For the text-containing cell, return its midpoint in (X, Y) coordinate format. 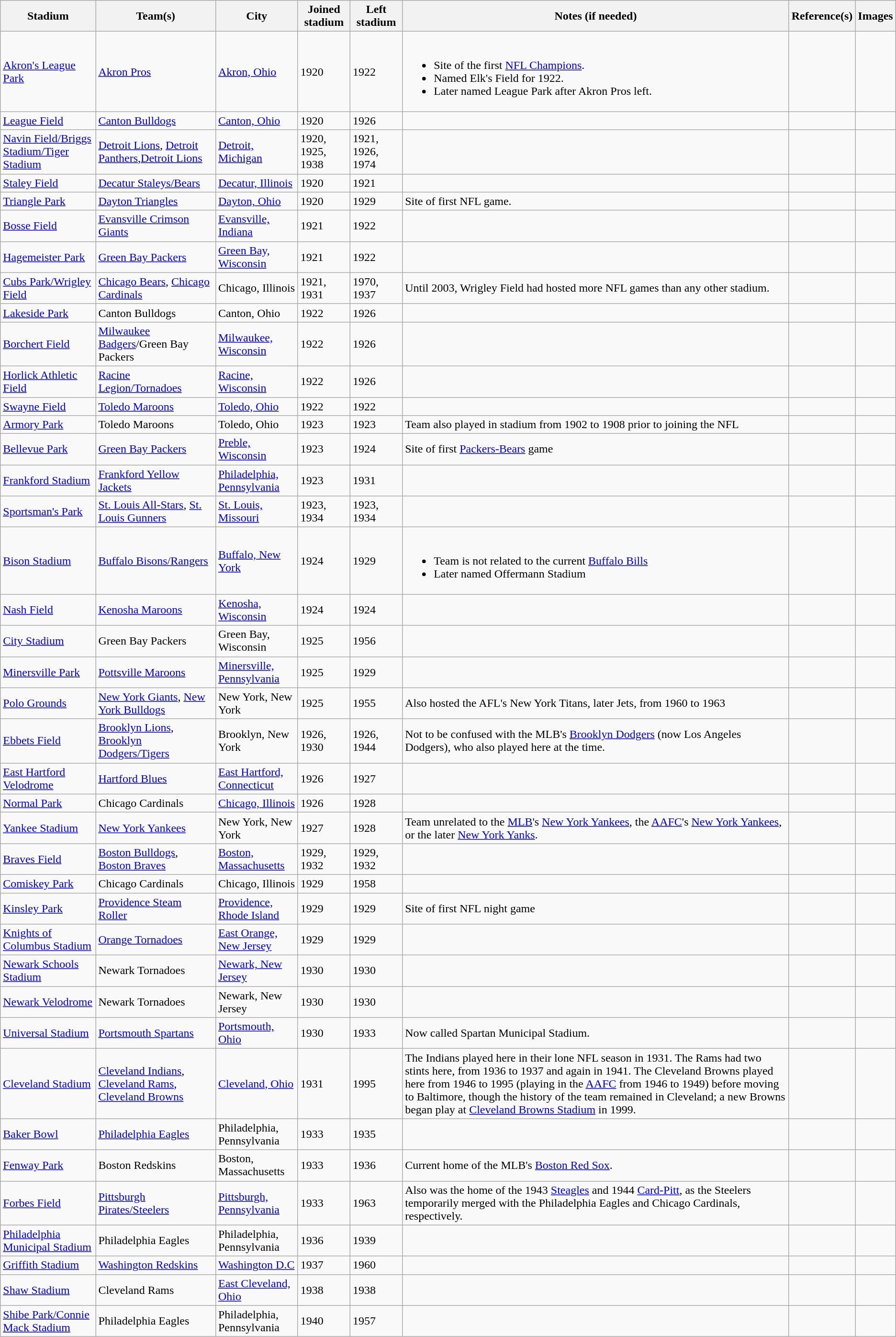
Kenosha Maroons (156, 610)
New York Giants, New York Bulldogs (156, 703)
Dayton, Ohio (257, 201)
Pittsburgh Pirates/Steelers (156, 1203)
1937 (324, 1265)
Portsmouth Spartans (156, 1033)
St. Louis, Missouri (257, 511)
Brooklyn Lions, Brooklyn Dodgers/Tigers (156, 741)
Racine Legion/Tornadoes (156, 381)
1921, 1926, 1974 (376, 152)
Cleveland Indians, Cleveland Rams, Cleveland Browns (156, 1084)
New York Yankees (156, 827)
City (257, 16)
Horlick Athletic Field (48, 381)
Milwaukee Badgers/Green Bay Packers (156, 344)
Washington Redskins (156, 1265)
1926, 1930 (324, 741)
1955 (376, 703)
Racine, Wisconsin (257, 381)
Akron, Ohio (257, 72)
Navin Field/Briggs Stadium/Tiger Stadium (48, 152)
Team unrelated to the MLB's New York Yankees, the AAFC's New York Yankees, or the later New York Yanks. (596, 827)
Kinsley Park (48, 908)
Frankford Stadium (48, 481)
1921, 1931 (324, 288)
Team(s) (156, 16)
Universal Stadium (48, 1033)
Polo Grounds (48, 703)
Milwaukee, Wisconsin (257, 344)
Yankee Stadium (48, 827)
Joined stadium (324, 16)
1939 (376, 1240)
Pittsburgh, Pennsylvania (257, 1203)
Cleveland Stadium (48, 1084)
Providence, Rhode Island (257, 908)
Hagemeister Park (48, 257)
East Orange, New Jersey (257, 940)
Minersville Park (48, 672)
Lakeside Park (48, 313)
Also hosted the AFL's New York Titans, later Jets, from 1960 to 1963 (596, 703)
1970, 1937 (376, 288)
Portsmouth, Ohio (257, 1033)
East Cleveland, Ohio (257, 1290)
Site of first NFL game. (596, 201)
Brooklyn, New York (257, 741)
Forbes Field (48, 1203)
Minersville, Pennsylvania (257, 672)
Sportsman's Park (48, 511)
Bison Stadium (48, 561)
Comiskey Park (48, 884)
Griffith Stadium (48, 1265)
1963 (376, 1203)
1957 (376, 1321)
Site of first Packers-Bears game (596, 449)
Fenway Park (48, 1166)
Pottsville Maroons (156, 672)
Team is not related to the current Buffalo BillsLater named Offermann Stadium (596, 561)
Hartford Blues (156, 779)
Borchert Field (48, 344)
Not to be confused with the MLB's Brooklyn Dodgers (now Los Angeles Dodgers), who also played here at the time. (596, 741)
Site of first NFL night game (596, 908)
Staley Field (48, 183)
Ebbets Field (48, 741)
Swayne Field (48, 407)
Until 2003, Wrigley Field had hosted more NFL games than any other stadium. (596, 288)
Cleveland, Ohio (257, 1084)
Baker Bowl (48, 1134)
Left stadium (376, 16)
1960 (376, 1265)
City Stadium (48, 641)
Notes (if needed) (596, 16)
Images (875, 16)
Kenosha, Wisconsin (257, 610)
Decatur Staleys/Bears (156, 183)
Current home of the MLB's Boston Red Sox. (596, 1166)
Preble, Wisconsin (257, 449)
1958 (376, 884)
1926, 1944 (376, 741)
Normal Park (48, 803)
Knights of Columbus Stadium (48, 940)
1956 (376, 641)
Buffalo, New York (257, 561)
Buffalo Bisons/Rangers (156, 561)
Akron Pros (156, 72)
East Hartford, Connecticut (257, 779)
1995 (376, 1084)
Braves Field (48, 859)
Triangle Park (48, 201)
Cubs Park/Wrigley Field (48, 288)
Shaw Stadium (48, 1290)
St. Louis All-Stars, St. Louis Gunners (156, 511)
Armory Park (48, 425)
Detroit Lions, Detroit Panthers,Detroit Lions (156, 152)
Stadium (48, 16)
Bosse Field (48, 226)
Now called Spartan Municipal Stadium. (596, 1033)
Providence Steam Roller (156, 908)
Dayton Triangles (156, 201)
1940 (324, 1321)
Team also played in stadium from 1902 to 1908 prior to joining the NFL (596, 425)
Decatur, Illinois (257, 183)
Boston Redskins (156, 1166)
Nash Field (48, 610)
Frankford Yellow Jackets (156, 481)
Bellevue Park (48, 449)
Boston Bulldogs, Boston Braves (156, 859)
Evansville Crimson Giants (156, 226)
1935 (376, 1134)
Detroit, Michigan (257, 152)
Orange Tornadoes (156, 940)
Akron's League Park (48, 72)
League Field (48, 121)
1920, 1925, 1938 (324, 152)
Site of the first NFL Champions.Named Elk's Field for 1922.Later named League Park after Akron Pros left. (596, 72)
Newark Schools Stadium (48, 971)
Chicago Bears, Chicago Cardinals (156, 288)
Newark Velodrome (48, 1002)
Washington D.C (257, 1265)
Shibe Park/Connie Mack Stadium (48, 1321)
Philadelphia Municipal Stadium (48, 1240)
Evansville, Indiana (257, 226)
Cleveland Rams (156, 1290)
East Hartford Velodrome (48, 779)
Reference(s) (822, 16)
